Provide the [X, Y] coordinate of the cell's center where the given text is located.  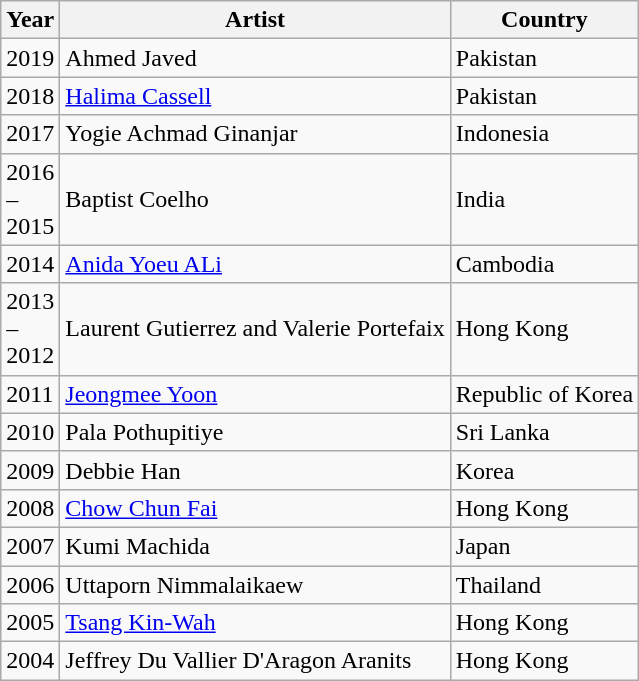
2009 [30, 470]
2014 [30, 264]
Korea [544, 470]
2010 [30, 432]
2008 [30, 508]
Year [30, 20]
Sri Lanka [544, 432]
India [544, 199]
Debbie Han [255, 470]
Japan [544, 546]
Tsang Kin-Wah [255, 623]
Pala Pothupitiye [255, 432]
2005 [30, 623]
Kumi Machida [255, 546]
Laurent Gutierrez and Valerie Portefaix [255, 329]
2017 [30, 134]
2007 [30, 546]
Thailand [544, 585]
Chow Chun Fai [255, 508]
2013–2012 [30, 329]
Indonesia [544, 134]
Ahmed Javed [255, 58]
2011 [30, 394]
Jeffrey Du Vallier D'Aragon Aranits [255, 661]
Artist [255, 20]
Republic of Korea [544, 394]
2016–2015 [30, 199]
2004 [30, 661]
Yogie Achmad Ginanjar [255, 134]
Halima Cassell [255, 96]
Uttaporn Nimmalaikaew [255, 585]
Baptist Coelho [255, 199]
2018 [30, 96]
Jeongmee Yoon [255, 394]
Anida Yoeu ALi [255, 264]
Country [544, 20]
2019 [30, 58]
2006 [30, 585]
Cambodia [544, 264]
